Return the (X, Y) coordinate for the center point of the cell that contains the specified text.  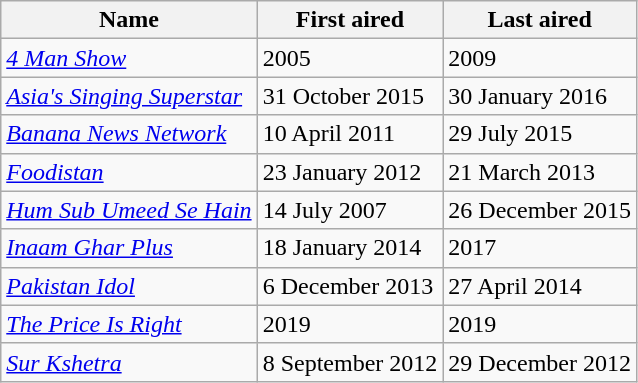
29 July 2015 (540, 134)
30 January 2016 (540, 96)
21 March 2013 (540, 172)
2009 (540, 58)
26 December 2015 (540, 210)
Pakistan Idol (129, 286)
First aired (350, 20)
23 January 2012 (350, 172)
10 April 2011 (350, 134)
18 January 2014 (350, 248)
Sur Kshetra (129, 362)
Foodistan (129, 172)
31 October 2015 (350, 96)
14 July 2007 (350, 210)
Name (129, 20)
2017 (540, 248)
The Price Is Right (129, 324)
29 December 2012 (540, 362)
Last aired (540, 20)
8 September 2012 (350, 362)
27 April 2014 (540, 286)
Hum Sub Umeed Se Hain (129, 210)
Asia's Singing Superstar (129, 96)
2005 (350, 58)
6 December 2013 (350, 286)
4 Man Show (129, 58)
Inaam Ghar Plus (129, 248)
Banana News Network (129, 134)
